Identify which cell holds the provided text, then report its [x, y] central coordinate. 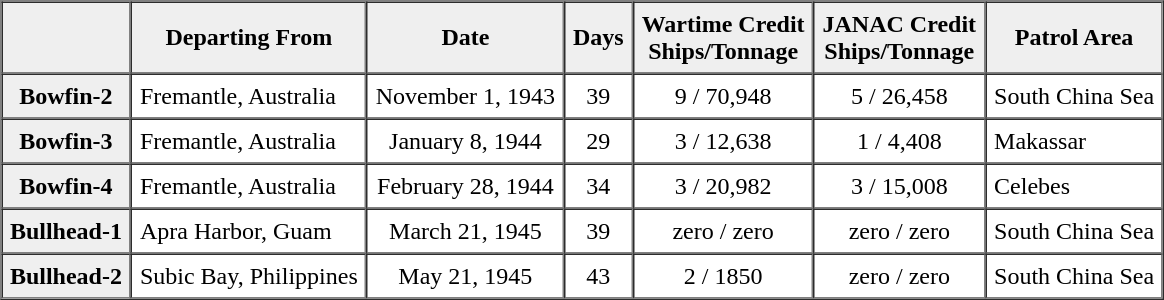
Celebes [1074, 186]
March 21, 1945 [466, 230]
January 8, 1944 [466, 140]
43 [598, 276]
Apra Harbor, Guam [249, 230]
Subic Bay, Philippines [249, 276]
3 / 12,638 [724, 140]
Bowfin-3 [66, 140]
May 21, 1945 [466, 276]
Patrol Area [1074, 38]
3 / 15,008 [900, 186]
5 / 26,458 [900, 96]
3 / 20,982 [724, 186]
JANAC CreditShips/Tonnage [900, 38]
Departing From [249, 38]
Bullhead-1 [66, 230]
9 / 70,948 [724, 96]
Days [598, 38]
Bowfin-4 [66, 186]
Bullhead-2 [66, 276]
Makassar [1074, 140]
34 [598, 186]
Wartime CreditShips/Tonnage [724, 38]
Bowfin-2 [66, 96]
Date [466, 38]
2 / 1850 [724, 276]
1 / 4,408 [900, 140]
February 28, 1944 [466, 186]
November 1, 1943 [466, 96]
29 [598, 140]
